Pinpoint the cell where the given text exists, returning its [X, Y] midpoint coordinate. 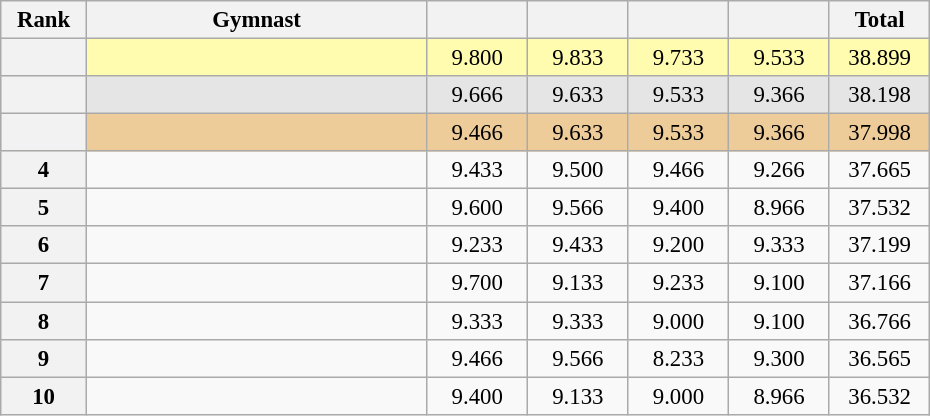
9.600 [478, 208]
8.233 [678, 358]
8 [44, 321]
38.198 [880, 95]
Rank [44, 20]
9.666 [478, 95]
Gymnast [256, 20]
9.200 [678, 245]
6 [44, 245]
38.899 [880, 58]
Total [880, 20]
9.266 [780, 170]
9.500 [578, 170]
37.998 [880, 133]
36.532 [880, 396]
37.532 [880, 208]
4 [44, 170]
37.166 [880, 283]
7 [44, 283]
5 [44, 208]
10 [44, 396]
9.833 [578, 58]
37.665 [880, 170]
9.800 [478, 58]
37.199 [880, 245]
36.565 [880, 358]
36.766 [880, 321]
9.733 [678, 58]
9.300 [780, 358]
9 [44, 358]
9.700 [478, 283]
